For the text-containing cell, return its midpoint in [x, y] coordinate format. 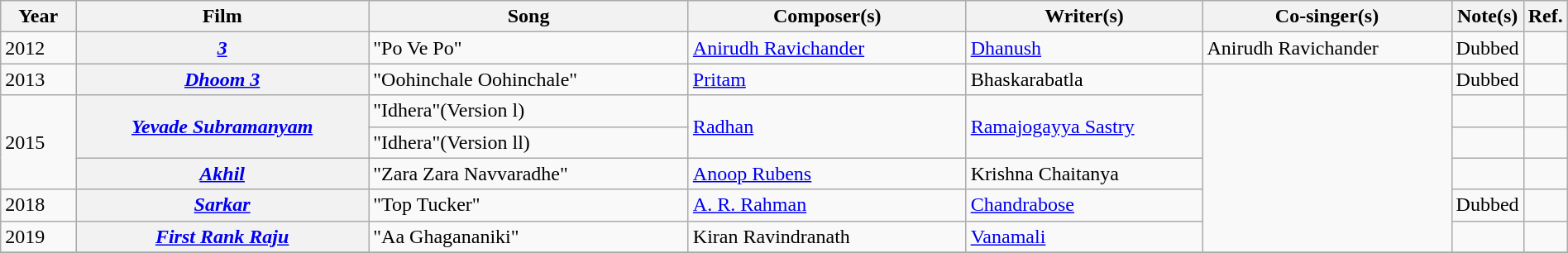
Anoop Rubens [827, 174]
Co-singer(s) [1327, 17]
Radhan [827, 126]
Composer(s) [827, 17]
2019 [38, 236]
"Zara Zara Navvaradhe" [529, 174]
Kiran Ravindranath [827, 236]
2018 [38, 205]
Krishna Chaitanya [1084, 174]
Dhoom 3 [222, 79]
Writer(s) [1084, 17]
First Rank Raju [222, 236]
"Idhera"(Version l) [529, 111]
Year [38, 17]
Film [222, 17]
Bhaskarabatla [1084, 79]
2015 [38, 142]
Ramajogayya Sastry [1084, 126]
"Oohinchale Oohinchale" [529, 79]
"Aa Ghagananiki" [529, 236]
2012 [38, 48]
Note(s) [1487, 17]
Pritam [827, 79]
Vanamali [1084, 236]
Ref. [1545, 17]
3 [222, 48]
A. R. Rahman [827, 205]
Akhil [222, 174]
Chandrabose [1084, 205]
Dhanush [1084, 48]
"Top Tucker" [529, 205]
Yevade Subramanyam [222, 126]
"Po Ve Po" [529, 48]
Song [529, 17]
Sarkar [222, 205]
2013 [38, 79]
"Idhera"(Version ll) [529, 142]
